Find where the given text appears and provide that cell's center as [x, y] coordinate. 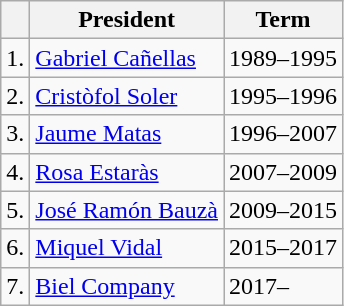
Cristòfol Soler [127, 96]
1996–2007 [284, 134]
Gabriel Cañellas [127, 58]
4. [16, 172]
Rosa Estaràs [127, 172]
1995–1996 [284, 96]
2. [16, 96]
6. [16, 248]
7. [16, 286]
Miquel Vidal [127, 248]
1. [16, 58]
President [127, 20]
2009–2015 [284, 210]
5. [16, 210]
2015–2017 [284, 248]
1989–1995 [284, 58]
Term [284, 20]
2017– [284, 286]
2007–2009 [284, 172]
Biel Company [127, 286]
José Ramón Bauzà [127, 210]
3. [16, 134]
Jaume Matas [127, 134]
